Find where the given text appears and provide that cell's center as [X, Y] coordinate. 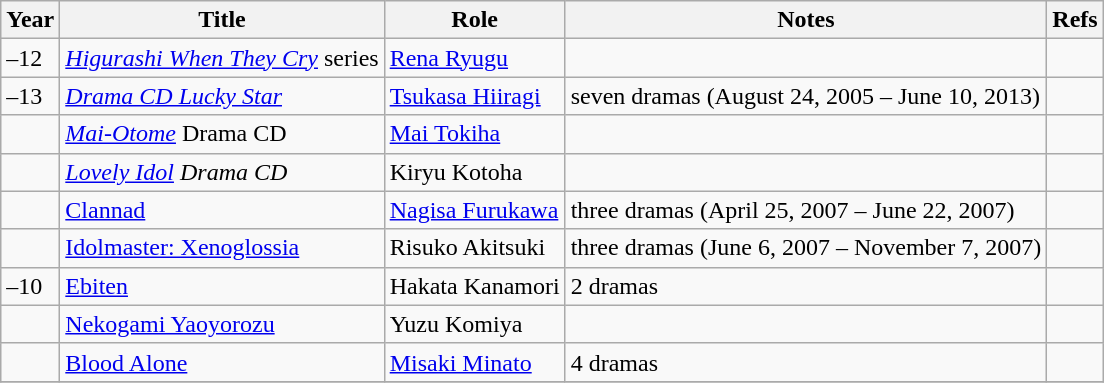
Idolmaster: Xenoglossia [222, 248]
Lovely Idol Drama CD [222, 172]
Drama CD Lucky Star [222, 96]
Notes [806, 20]
Ebiten [222, 286]
seven dramas (August 24, 2005 – June 10, 2013) [806, 96]
4 dramas [806, 362]
Mai Tokiha [474, 134]
Clannad [222, 210]
three dramas (April 25, 2007 – June 22, 2007) [806, 210]
2 dramas [806, 286]
Year [30, 20]
Nagisa Furukawa [474, 210]
–13 [30, 96]
three dramas (June 6, 2007 – November 7, 2007) [806, 248]
Kiryu Kotoha [474, 172]
Role [474, 20]
Higurashi When They Cry series [222, 58]
Rena Ryugu [474, 58]
Hakata Kanamori [474, 286]
Risuko Akitsuki [474, 248]
Mai-Otome Drama CD [222, 134]
Refs [1075, 20]
–10 [30, 286]
Nekogami Yaoyorozu [222, 324]
–12 [30, 58]
Yuzu Komiya [474, 324]
Title [222, 20]
Tsukasa Hiiragi [474, 96]
Misaki Minato [474, 362]
Blood Alone [222, 362]
